Provide the [x, y] coordinate of the cell's center where the given text is located.  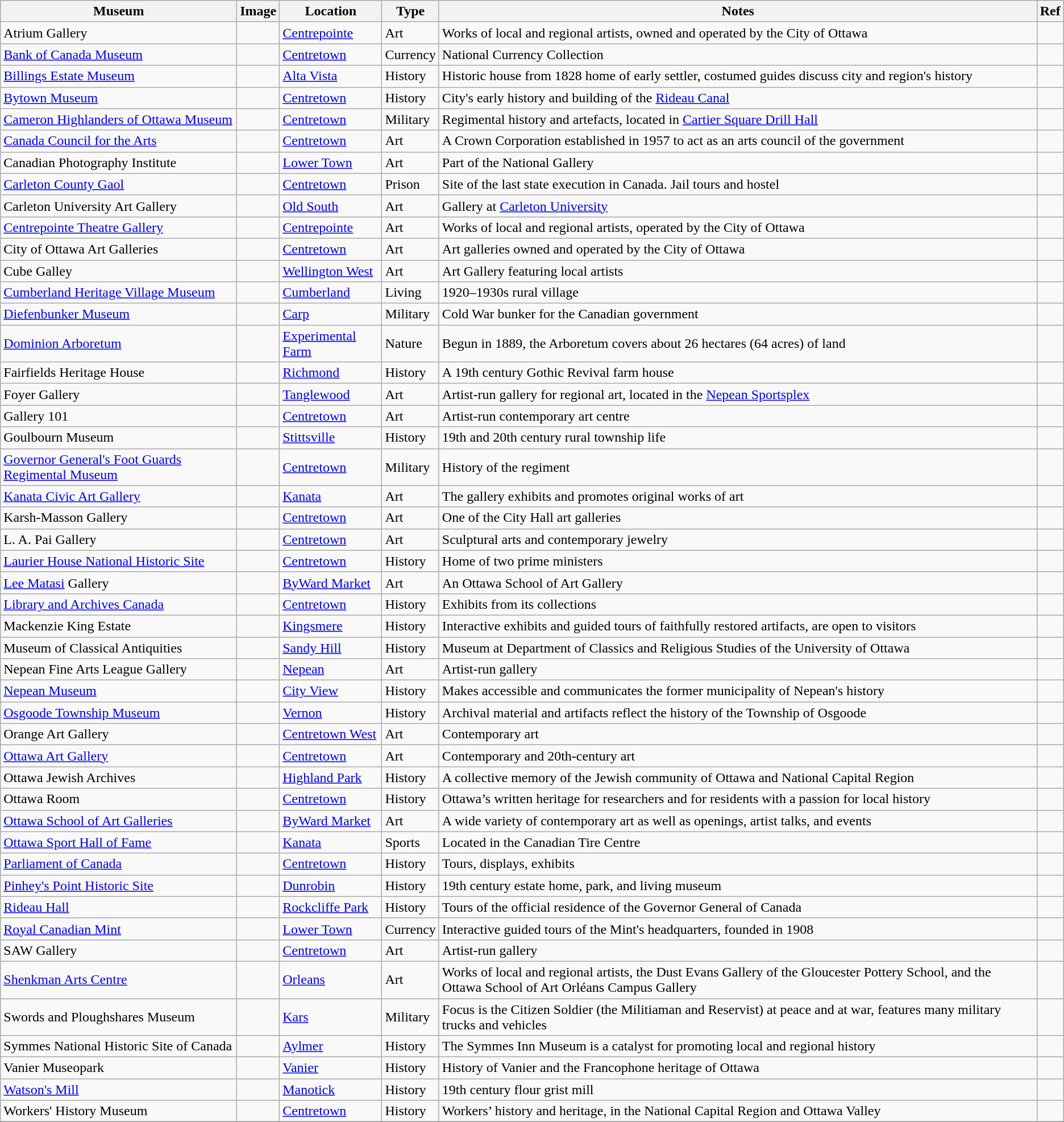
Carleton University Art Gallery [119, 206]
Type [410, 11]
Cold War bunker for the Canadian government [738, 314]
Artist-run contemporary art centre [738, 416]
Contemporary art [738, 734]
Archival material and artifacts reflect the history of the Township of Osgoode [738, 713]
Gallery 101 [119, 416]
Rideau Hall [119, 907]
Cumberland Heritage Village Museum [119, 293]
City of Ottawa Art Galleries [119, 249]
Ref [1050, 11]
Sandy Hill [331, 647]
Vanier Museopark [119, 1068]
Centrepointe Theatre Gallery [119, 227]
Focus is the Citizen Soldier (the Militiaman and Reservist) at peace and at war, features many military trucks and vehicles [738, 1016]
Ottawa School of Art Galleries [119, 821]
Carp [331, 314]
Carleton County Gaol [119, 184]
Kars [331, 1016]
19th century flour grist mill [738, 1090]
Dominion Arboretum [119, 343]
Tours, displays, exhibits [738, 864]
A wide variety of contemporary art as well as openings, artist talks, and events [738, 821]
Richmond [331, 373]
Lee Matasi Gallery [119, 583]
L. A. Pai Gallery [119, 539]
Tours of the official residence of the Governor General of Canada [738, 907]
One of the City Hall art galleries [738, 518]
An Ottawa School of Art Gallery [738, 583]
Interactive guided tours of the Mint's headquarters, founded in 1908 [738, 929]
Notes [738, 11]
Billings Estate Museum [119, 76]
Kingsmere [331, 626]
Nepean [331, 670]
Laurier House National Historic Site [119, 561]
Dunrobin [331, 886]
Governor General's Foot Guards Regimental Museum [119, 467]
Vanier [331, 1068]
Living [410, 293]
Orleans [331, 980]
Ottawa Sport Hall of Fame [119, 842]
Works of local and regional artists, operated by the City of Ottawa [738, 227]
Stittsville [331, 438]
Alta Vista [331, 76]
The gallery exhibits and promotes original works of art [738, 496]
Fairfields Heritage House [119, 373]
Osgoode Township Museum [119, 713]
1920–1930s rural village [738, 293]
Regimental history and artefacts, located in Cartier Square Drill Hall [738, 119]
Canadian Photography Institute [119, 163]
Museum [119, 11]
Located in the Canadian Tire Centre [738, 842]
National Currency Collection [738, 55]
Works of local and regional artists, owned and operated by the City of Ottawa [738, 33]
Canada Council for the Arts [119, 141]
Workers' History Museum [119, 1111]
Diefenbunker Museum [119, 314]
Gallery at Carleton University [738, 206]
Interactive exhibits and guided tours of faithfully restored artifacts, are open to visitors [738, 626]
Exhibits from its collections [738, 604]
History of the regiment [738, 467]
Centretown West [331, 734]
Part of the National Gallery [738, 163]
Bank of Canada Museum [119, 55]
Location [331, 11]
SAW Gallery [119, 950]
Ottawa Art Gallery [119, 756]
Nature [410, 343]
Sculptural arts and contemporary jewelry [738, 539]
Symmes National Historic Site of Canada [119, 1046]
Image [258, 11]
Manotick [331, 1090]
Art galleries owned and operated by the City of Ottawa [738, 249]
City View [331, 691]
The Symmes Inn Museum is a catalyst for promoting local and regional history [738, 1046]
Ottawa Room [119, 799]
Home of two prime ministers [738, 561]
History of Vanier and the Francophone heritage of Ottawa [738, 1068]
Ottawa Jewish Archives [119, 778]
Parliament of Canada [119, 864]
Atrium Gallery [119, 33]
Cumberland [331, 293]
Historic house from 1828 home of early settler, costumed guides discuss city and region's history [738, 76]
Royal Canadian Mint [119, 929]
Works of local and regional artists, the Dust Evans Gallery of the Gloucester Pottery School, and the Ottawa School of Art Orléans Campus Gallery [738, 980]
Old South [331, 206]
City's early history and building of the Rideau Canal [738, 98]
Museum at Department of Classics and Religious Studies of the University of Ottawa [738, 647]
Bytown Museum [119, 98]
Prison [410, 184]
Contemporary and 20th-century art [738, 756]
Highland Park [331, 778]
Vernon [331, 713]
Wellington West [331, 271]
Makes accessible and communicates the former municipality of Nepean's history [738, 691]
Tanglewood [331, 394]
Library and Archives Canada [119, 604]
Orange Art Gallery [119, 734]
Rockcliffe Park [331, 907]
Ottawa’s written heritage for researchers and for residents with a passion for local history [738, 799]
Nepean Fine Arts League Gallery [119, 670]
Artist-run gallery for regional art, located in the Nepean Sportsplex [738, 394]
Site of the last state execution in Canada. Jail tours and hostel [738, 184]
Nepean Museum [119, 691]
Shenkman Arts Centre [119, 980]
A Crown Corporation established in 1957 to act as an arts council of the government [738, 141]
Watson's Mill [119, 1090]
Swords and Ploughshares Museum [119, 1016]
Workers’ history and heritage, in the National Capital Region and Ottawa Valley [738, 1111]
Experimental Farm [331, 343]
Aylmer [331, 1046]
Sports [410, 842]
Pinhey's Point Historic Site [119, 886]
19th and 20th century rural township life [738, 438]
19th century estate home, park, and living museum [738, 886]
Museum of Classical Antiquities [119, 647]
Mackenzie King Estate [119, 626]
Art Gallery featuring local artists [738, 271]
Cameron Highlanders of Ottawa Museum [119, 119]
A collective memory of the Jewish community of Ottawa and National Capital Region [738, 778]
Kanata Civic Art Gallery [119, 496]
Cube Galley [119, 271]
Foyer Gallery [119, 394]
A 19th century Gothic Revival farm house [738, 373]
Begun in 1889, the Arboretum covers about 26 hectares (64 acres) of land [738, 343]
Karsh-Masson Gallery [119, 518]
Goulbourn Museum [119, 438]
